For the text-containing cell, return its midpoint in (X, Y) coordinate format. 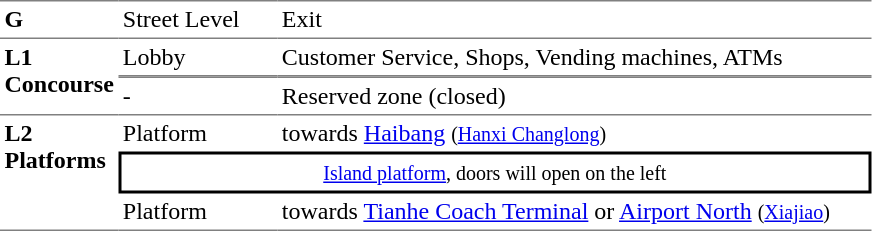
Street Level (198, 19)
- (198, 96)
G (59, 19)
L1Concourse (59, 77)
Platform (198, 134)
Exit (574, 19)
towards Haibang (Hanxi Changlong) (574, 134)
Reserved zone (closed) (574, 96)
Island platform, doors will open on the left (494, 173)
Customer Service, Shops, Vending machines, ATMs (574, 58)
Lobby (198, 58)
